Determine the (X, Y) coordinate at the center of the cell enclosing the given text.  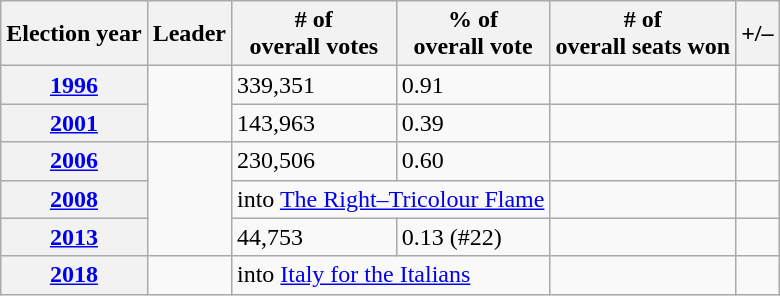
Leader (189, 34)
# ofoverall votes (314, 34)
339,351 (314, 85)
2006 (74, 161)
1996 (74, 85)
0.60 (473, 161)
0.39 (473, 123)
230,506 (314, 161)
0.91 (473, 85)
143,963 (314, 123)
Election year (74, 34)
+/– (758, 34)
into Italy for the Italians (390, 275)
% ofoverall vote (473, 34)
2008 (74, 199)
into The Right–Tricolour Flame (390, 199)
# ofoverall seats won (643, 34)
2001 (74, 123)
0.13 (#22) (473, 237)
2013 (74, 237)
2018 (74, 275)
44,753 (314, 237)
